For the text-containing cell, return its midpoint in (X, Y) coordinate format. 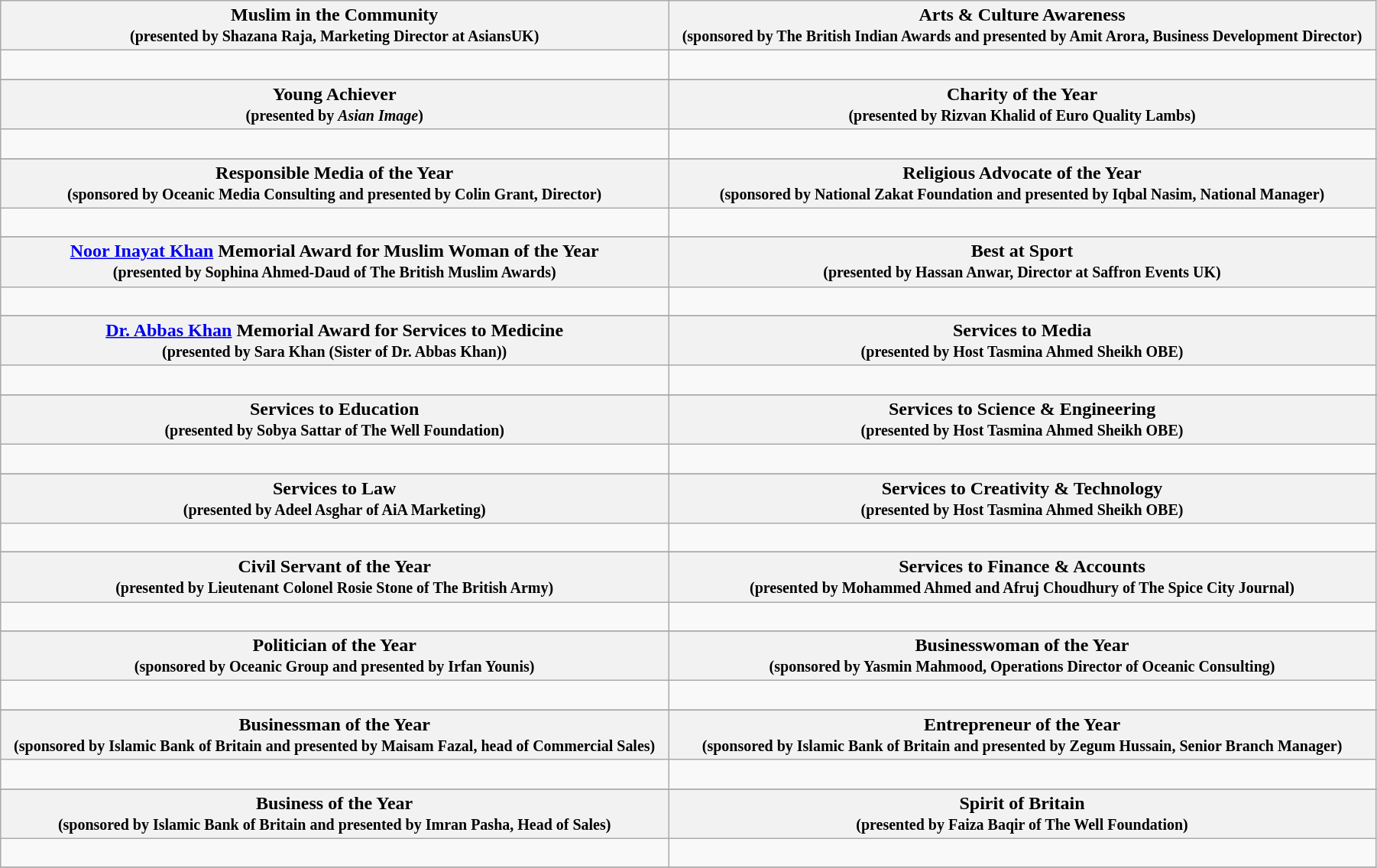
Arts & Culture Awareness(sponsored by The British Indian Awards and presented by Amit Arora, Business Development Director) (1022, 26)
Services to Science & Engineering(presented by Host Tasmina Ahmed Sheikh OBE) (1022, 419)
Young Achiever(presented by Asian Image) (335, 104)
Politician of the Year(sponsored by Oceanic Group and presented by Irfan Younis) (335, 656)
Services to Education(presented by Sobya Sattar of The Well Foundation) (335, 419)
Business of the Year(sponsored by Islamic Bank of Britain and presented by Imran Pasha, Head of Sales) (335, 813)
Civil Servant of the Year(presented by Lieutenant Colonel Rosie Stone of The British Army) (335, 578)
Services to Media(presented by Host Tasmina Ahmed Sheikh OBE) (1022, 341)
Best at Sport(presented by Hassan Anwar, Director at Saffron Events UK) (1022, 261)
Services to Law(presented by Adeel Asghar of AiA Marketing) (335, 498)
Responsible Media of the Year(sponsored by Oceanic Media Consulting and presented by Colin Grant, Director) (335, 183)
Services to Creativity & Technology(presented by Host Tasmina Ahmed Sheikh OBE) (1022, 498)
Dr. Abbas Khan Memorial Award for Services to Medicine(presented by Sara Khan (Sister of Dr. Abbas Khan)) (335, 341)
Charity of the Year(presented by Rizvan Khalid of Euro Quality Lambs) (1022, 104)
Businesswoman of the Year(sponsored by Yasmin Mahmood, Operations Director of Oceanic Consulting) (1022, 656)
Entrepreneur of the Year(sponsored by Islamic Bank of Britain and presented by Zegum Hussain, Senior Branch Manager) (1022, 735)
Services to Finance & Accounts(presented by Mohammed Ahmed and Afruj Choudhury of The Spice City Journal) (1022, 578)
Muslim in the Community(presented by Shazana Raja, Marketing Director at AsiansUK) (335, 26)
Businessman of the Year(sponsored by Islamic Bank of Britain and presented by Maisam Fazal, head of Commercial Sales) (335, 735)
Spirit of Britain(presented by Faiza Baqir of The Well Foundation) (1022, 813)
Noor Inayat Khan Memorial Award for Muslim Woman of the Year(presented by Sophina Ahmed-Daud of The British Muslim Awards) (335, 261)
Religious Advocate of the Year(sponsored by National Zakat Foundation and presented by Iqbal Nasim, National Manager) (1022, 183)
